Output the (X, Y) coordinate of the center of the cell containing the given text.  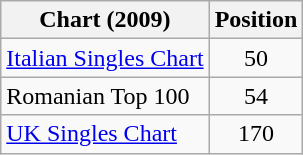
UK Singles Chart (105, 134)
Italian Singles Chart (105, 58)
54 (256, 96)
Position (256, 20)
170 (256, 134)
50 (256, 58)
Chart (2009) (105, 20)
Romanian Top 100 (105, 96)
